Extract the [x, y] coordinate from the center of the cell holding the provided text.  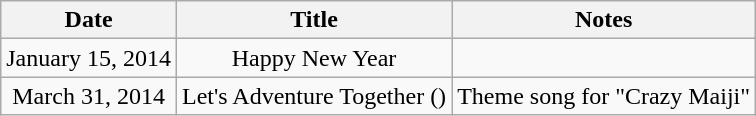
Notes [604, 20]
March 31, 2014 [89, 96]
Let's Adventure Together () [314, 96]
January 15, 2014 [89, 58]
Theme song for "Crazy Maiji" [604, 96]
Happy New Year [314, 58]
Title [314, 20]
Date [89, 20]
